Return the [X, Y] coordinate for the center point of the cell that contains the specified text.  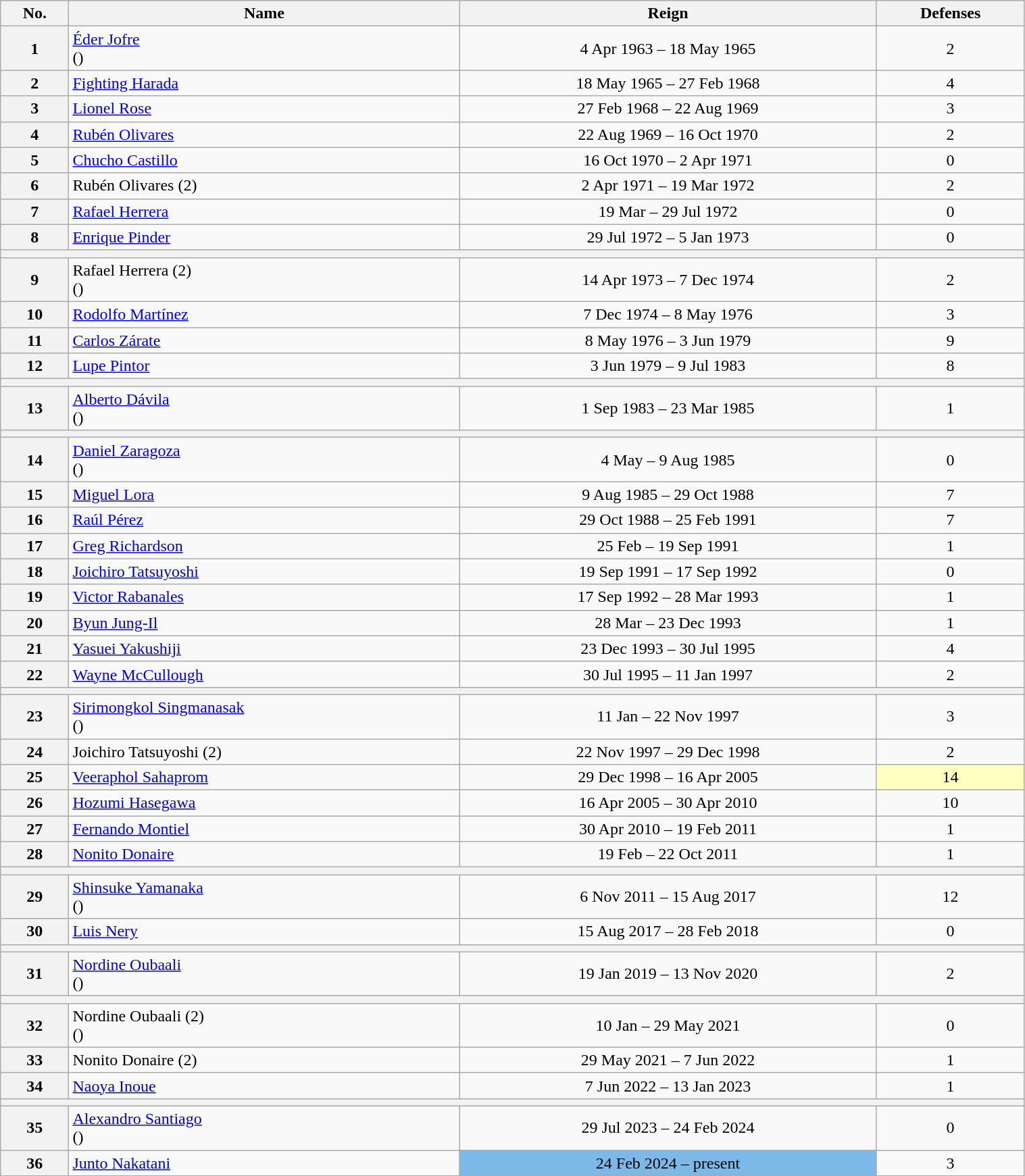
29 May 2021 – 7 Jun 2022 [668, 1060]
30 [35, 931]
25 [35, 777]
Veeraphol Sahaprom [264, 777]
27 [35, 829]
Carlos Zárate [264, 340]
29 Jul 2023 – 24 Feb 2024 [668, 1128]
34 [35, 1085]
9 Aug 1985 – 29 Oct 1988 [668, 494]
Greg Richardson [264, 546]
31 [35, 974]
Daniel Zaragoza() [264, 459]
29 [35, 897]
28 Mar – 23 Dec 1993 [668, 623]
7 Dec 1974 – 8 May 1976 [668, 314]
13 [35, 408]
Defenses [950, 14]
Miguel Lora [264, 494]
14 Apr 1973 – 7 Dec 1974 [668, 280]
17 [35, 546]
26 [35, 803]
35 [35, 1128]
Nonito Donaire (2) [264, 1060]
16 Apr 2005 – 30 Apr 2010 [668, 803]
15 [35, 494]
11 Jan – 22 Nov 1997 [668, 716]
Lionel Rose [264, 109]
23 Dec 1993 – 30 Jul 1995 [668, 648]
1 Sep 1983 – 23 Mar 1985 [668, 408]
Rafael Herrera (2)() [264, 280]
Joichiro Tatsuyoshi [264, 571]
Rubén Olivares [264, 134]
Hozumi Hasegawa [264, 803]
Nonito Donaire [264, 854]
Naoya Inoue [264, 1085]
Rubén Olivares (2) [264, 186]
21 [35, 648]
No. [35, 14]
7 Jun 2022 – 13 Jan 2023 [668, 1085]
32 [35, 1025]
24 [35, 752]
Nordine Oubaali() [264, 974]
Victor Rabanales [264, 597]
6 Nov 2011 – 15 Aug 2017 [668, 897]
33 [35, 1060]
Raúl Pérez [264, 520]
4 May – 9 Aug 1985 [668, 459]
15 Aug 2017 – 28 Feb 2018 [668, 931]
Joichiro Tatsuyoshi (2) [264, 752]
11 [35, 340]
30 Jul 1995 – 11 Jan 1997 [668, 674]
8 May 1976 – 3 Jun 1979 [668, 340]
Shinsuke Yamanaka() [264, 897]
Rafael Herrera [264, 211]
19 Sep 1991 – 17 Sep 1992 [668, 571]
25 Feb – 19 Sep 1991 [668, 546]
19 Mar – 29 Jul 1972 [668, 211]
Name [264, 14]
Wayne McCullough [264, 674]
18 May 1965 – 27 Feb 1968 [668, 83]
20 [35, 623]
3 Jun 1979 – 9 Jul 1983 [668, 366]
4 Apr 1963 – 18 May 1965 [668, 49]
29 Jul 1972 – 5 Jan 1973 [668, 237]
17 Sep 1992 – 28 Mar 1993 [668, 597]
22 Aug 1969 – 16 Oct 1970 [668, 134]
Alexandro Santiago() [264, 1128]
19 [35, 597]
16 Oct 1970 – 2 Apr 1971 [668, 160]
Sirimongkol Singmanasak() [264, 716]
Nordine Oubaali (2)() [264, 1025]
Reign [668, 14]
27 Feb 1968 – 22 Aug 1969 [668, 109]
Byun Jung-Il [264, 623]
28 [35, 854]
Rodolfo Martínez [264, 314]
Lupe Pintor [264, 366]
10 Jan – 29 May 2021 [668, 1025]
Alberto Dávila() [264, 408]
5 [35, 160]
Enrique Pinder [264, 237]
Yasuei Yakushiji [264, 648]
30 Apr 2010 – 19 Feb 2011 [668, 829]
Chucho Castillo [264, 160]
24 Feb 2024 – present [668, 1162]
29 Oct 1988 – 25 Feb 1991 [668, 520]
29 Dec 1998 – 16 Apr 2005 [668, 777]
19 Jan 2019 – 13 Nov 2020 [668, 974]
16 [35, 520]
Luis Nery [264, 931]
23 [35, 716]
18 [35, 571]
Fernando Montiel [264, 829]
Fighting Harada [264, 83]
6 [35, 186]
22 Nov 1997 – 29 Dec 1998 [668, 752]
Éder Jofre() [264, 49]
19 Feb – 22 Oct 2011 [668, 854]
22 [35, 674]
Junto Nakatani [264, 1162]
36 [35, 1162]
2 Apr 1971 – 19 Mar 1972 [668, 186]
